From the cell containing the given text, extract its center point as (X, Y) coordinate. 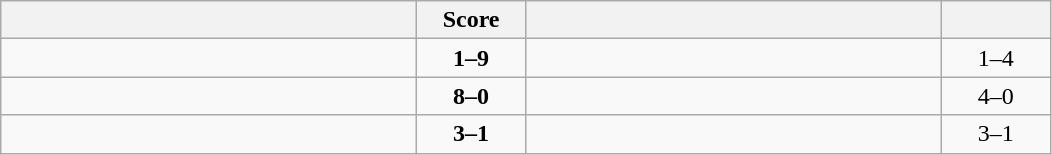
1–4 (996, 58)
Score (472, 20)
1–9 (472, 58)
4–0 (996, 96)
8–0 (472, 96)
